For the text-containing cell, return its midpoint in [X, Y] coordinate format. 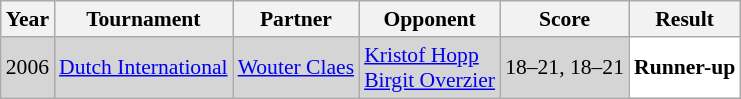
Kristof Hopp Birgit Overzier [430, 68]
2006 [28, 68]
Runner-up [684, 68]
Opponent [430, 19]
Result [684, 19]
Score [564, 19]
Dutch International [144, 68]
Partner [296, 19]
Wouter Claes [296, 68]
Tournament [144, 19]
Year [28, 19]
18–21, 18–21 [564, 68]
